Return the (X, Y) coordinate for the center point of the cell that contains the specified text.  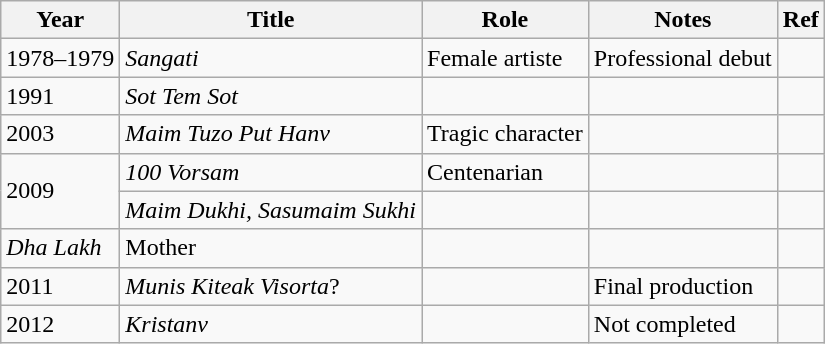
Professional debut (682, 58)
Munis Kiteak Visorta? (271, 286)
Tragic character (506, 134)
Sangati (271, 58)
Female artiste (506, 58)
Kristanv (271, 324)
Year (60, 20)
Mother (271, 248)
2009 (60, 191)
Final production (682, 286)
Maim Dukhi, Sasumaim Sukhi (271, 210)
Notes (682, 20)
Not completed (682, 324)
Title (271, 20)
2003 (60, 134)
100 Vorsam (271, 172)
Centenarian (506, 172)
1978–1979 (60, 58)
Dha Lakh (60, 248)
Ref (800, 20)
2011 (60, 286)
Role (506, 20)
1991 (60, 96)
2012 (60, 324)
Maim Tuzo Put Hanv (271, 134)
Sot Tem Sot (271, 96)
